Search for the cell housing the specified text and yield its (x, y) center coordinate. 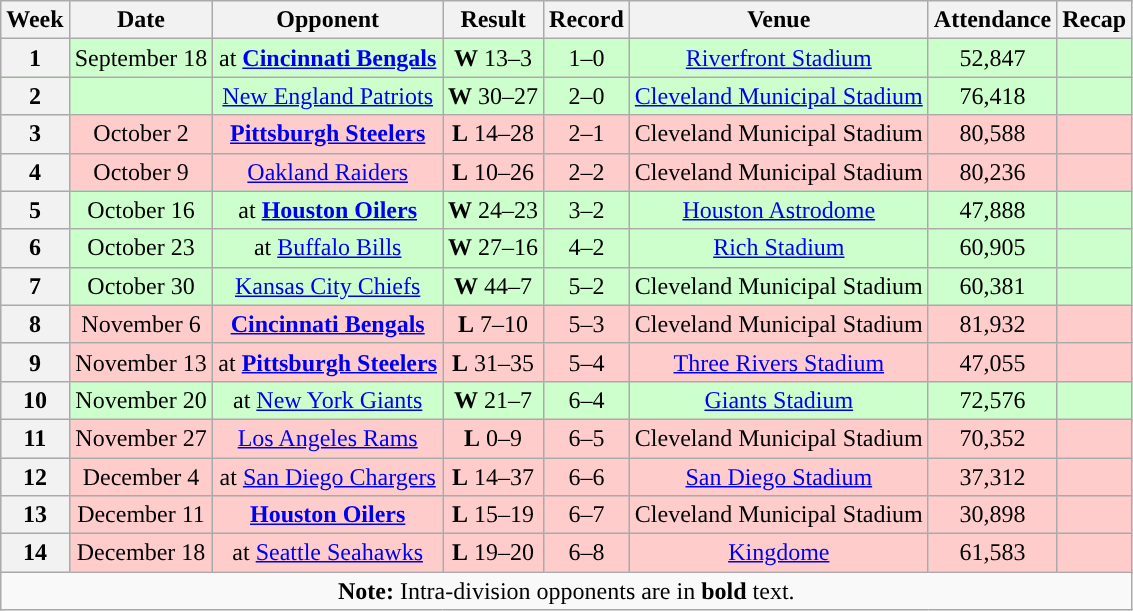
12 (35, 477)
Houston Astrodome (778, 210)
San Diego Stadium (778, 477)
6–5 (587, 438)
September 18 (141, 58)
80,588 (992, 134)
81,932 (992, 324)
December 11 (141, 515)
60,905 (992, 248)
30,898 (992, 515)
October 16 (141, 210)
November 6 (141, 324)
at Seattle Seahawks (328, 553)
at Houston Oilers (328, 210)
December 18 (141, 553)
at Pittsburgh Steelers (328, 362)
11 (35, 438)
Cincinnati Bengals (328, 324)
Kingdome (778, 553)
Result (494, 20)
L 31–35 (494, 362)
Riverfront Stadium (778, 58)
2–2 (587, 172)
Attendance (992, 20)
W 24–23 (494, 210)
4 (35, 172)
6 (35, 248)
Giants Stadium (778, 400)
6–7 (587, 515)
Oakland Raiders (328, 172)
Week (35, 20)
14 (35, 553)
W 44–7 (494, 286)
October 23 (141, 248)
60,381 (992, 286)
3–2 (587, 210)
6–4 (587, 400)
37,312 (992, 477)
52,847 (992, 58)
at Buffalo Bills (328, 248)
Venue (778, 20)
New England Patriots (328, 96)
L 10–26 (494, 172)
November 27 (141, 438)
6–8 (587, 553)
10 (35, 400)
5–4 (587, 362)
76,418 (992, 96)
80,236 (992, 172)
at New York Giants (328, 400)
6–6 (587, 477)
Pittsburgh Steelers (328, 134)
L 19–20 (494, 553)
L 7–10 (494, 324)
47,055 (992, 362)
5 (35, 210)
W 21–7 (494, 400)
47,888 (992, 210)
October 30 (141, 286)
Houston Oilers (328, 515)
October 9 (141, 172)
December 4 (141, 477)
3 (35, 134)
5–3 (587, 324)
Kansas City Chiefs (328, 286)
2–0 (587, 96)
October 2 (141, 134)
Rich Stadium (778, 248)
W 27–16 (494, 248)
Date (141, 20)
61,583 (992, 553)
13 (35, 515)
at Cincinnati Bengals (328, 58)
8 (35, 324)
November 13 (141, 362)
L 0–9 (494, 438)
70,352 (992, 438)
9 (35, 362)
5–2 (587, 286)
Record (587, 20)
L 14–28 (494, 134)
W 30–27 (494, 96)
L 15–19 (494, 515)
72,576 (992, 400)
Los Angeles Rams (328, 438)
1–0 (587, 58)
L 14–37 (494, 477)
November 20 (141, 400)
Opponent (328, 20)
4–2 (587, 248)
Three Rivers Stadium (778, 362)
2–1 (587, 134)
1 (35, 58)
W 13–3 (494, 58)
Note: Intra-division opponents are in bold text. (566, 591)
2 (35, 96)
7 (35, 286)
at San Diego Chargers (328, 477)
Recap (1094, 20)
